From the cell containing the given text, extract its center point as [X, Y] coordinate. 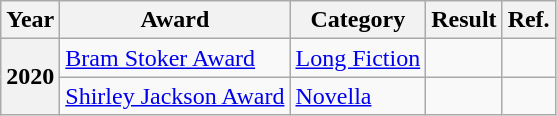
Bram Stoker Award [175, 58]
Ref. [528, 20]
2020 [30, 77]
Long Fiction [358, 58]
Result [464, 20]
Category [358, 20]
Shirley Jackson Award [175, 96]
Award [175, 20]
Year [30, 20]
Novella [358, 96]
